Detect which cell encompasses the target text, then output its [x, y] center coordinate. 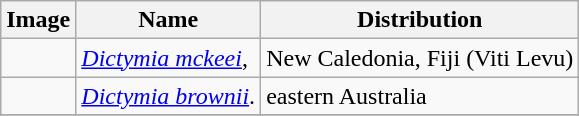
Image [38, 20]
New Caledonia, Fiji (Viti Levu) [420, 58]
Distribution [420, 20]
Dictymia brownii. [168, 96]
eastern Australia [420, 96]
Name [168, 20]
Dictymia mckeei, [168, 58]
